Capture the cell that displays the provided text and extract its (X, Y) central coordinate. 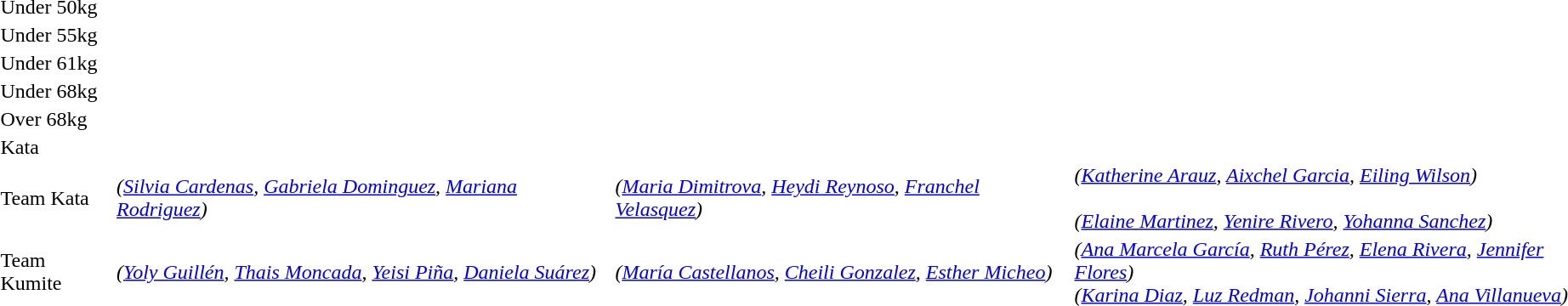
(Silvia Cardenas, Gabriela Dominguez, Mariana Rodriguez) (364, 198)
(Maria Dimitrova, Heydi Reynoso, Franchel Velasquez) (842, 198)
